Determine the [X, Y] coordinate at the center of the cell enclosing the given text.  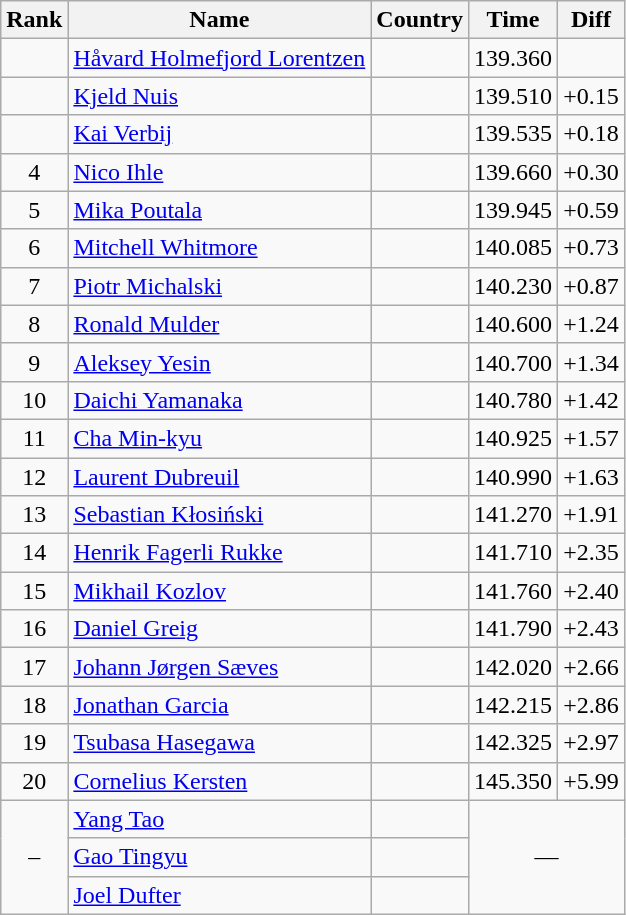
Joel Dufter [220, 895]
Laurent Dubreuil [220, 477]
8 [34, 324]
Mika Poutala [220, 210]
+2.43 [592, 629]
+0.73 [592, 248]
5 [34, 210]
140.925 [514, 438]
4 [34, 172]
141.710 [514, 553]
139.535 [514, 134]
+1.42 [592, 400]
142.325 [514, 743]
Sebastian Kłosiński [220, 515]
16 [34, 629]
+2.86 [592, 705]
– [34, 857]
140.600 [514, 324]
Jonathan Garcia [220, 705]
Time [514, 20]
+1.63 [592, 477]
14 [34, 553]
+1.57 [592, 438]
Cornelius Kersten [220, 781]
+0.59 [592, 210]
+0.87 [592, 286]
+2.35 [592, 553]
Mikhail Kozlov [220, 591]
Daichi Yamanaka [220, 400]
11 [34, 438]
Cha Min-kyu [220, 438]
140.085 [514, 248]
140.230 [514, 286]
Tsubasa Hasegawa [220, 743]
Kai Verbij [220, 134]
145.350 [514, 781]
Henrik Fagerli Rukke [220, 553]
142.215 [514, 705]
+0.30 [592, 172]
Ronald Mulder [220, 324]
+2.97 [592, 743]
18 [34, 705]
12 [34, 477]
15 [34, 591]
19 [34, 743]
+2.40 [592, 591]
139.945 [514, 210]
Piotr Michalski [220, 286]
13 [34, 515]
141.790 [514, 629]
140.780 [514, 400]
Gao Tingyu [220, 857]
+1.24 [592, 324]
141.270 [514, 515]
7 [34, 286]
+0.18 [592, 134]
Aleksey Yesin [220, 362]
Håvard Holmefjord Lorentzen [220, 58]
9 [34, 362]
Yang Tao [220, 819]
Mitchell Whitmore [220, 248]
139.360 [514, 58]
Nico Ihle [220, 172]
140.990 [514, 477]
20 [34, 781]
+0.15 [592, 96]
17 [34, 667]
Daniel Greig [220, 629]
Johann Jørgen Sæves [220, 667]
142.020 [514, 667]
+2.66 [592, 667]
+1.34 [592, 362]
Name [220, 20]
140.700 [514, 362]
— [547, 857]
139.660 [514, 172]
141.760 [514, 591]
+1.91 [592, 515]
Country [420, 20]
+5.99 [592, 781]
139.510 [514, 96]
Kjeld Nuis [220, 96]
6 [34, 248]
Diff [592, 20]
10 [34, 400]
Rank [34, 20]
